Provide the [x, y] coordinate of the cell's center where the given text is located.  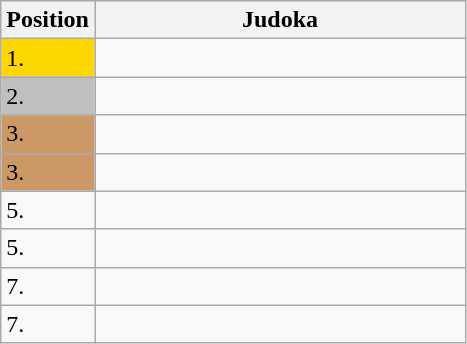
1. [48, 58]
2. [48, 96]
Judoka [280, 20]
Position [48, 20]
